Extract the (x, y) coordinate from the center of the cell holding the provided text.  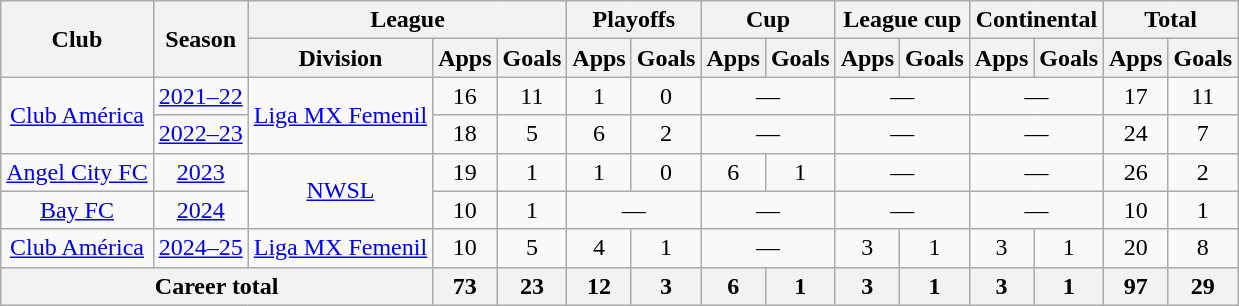
24 (1136, 134)
2024 (200, 210)
Angel City FC (77, 172)
26 (1136, 172)
8 (1203, 248)
Career total (217, 286)
League (408, 20)
17 (1136, 96)
23 (532, 286)
Club (77, 39)
2023 (200, 172)
20 (1136, 248)
Playoffs (634, 20)
7 (1203, 134)
Season (200, 39)
Total (1171, 20)
4 (599, 248)
97 (1136, 286)
16 (465, 96)
19 (465, 172)
2022–23 (200, 134)
Bay FC (77, 210)
NWSL (340, 191)
12 (599, 286)
2024–25 (200, 248)
29 (1203, 286)
2021–22 (200, 96)
Division (340, 58)
Continental (1036, 20)
Cup (768, 20)
73 (465, 286)
League cup (902, 20)
18 (465, 134)
